Identify which cell holds the provided text, then report its (x, y) central coordinate. 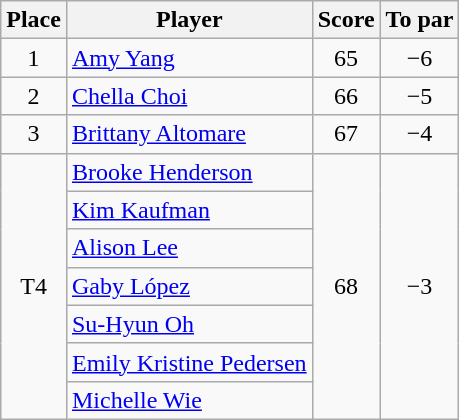
Player (189, 20)
−5 (420, 96)
−3 (420, 286)
Brooke Henderson (189, 172)
Chella Choi (189, 96)
Place (34, 20)
−4 (420, 134)
−6 (420, 58)
68 (346, 286)
Michelle Wie (189, 400)
Gaby López (189, 286)
1 (34, 58)
2 (34, 96)
66 (346, 96)
Kim Kaufman (189, 210)
Alison Lee (189, 248)
T4 (34, 286)
Brittany Altomare (189, 134)
Emily Kristine Pedersen (189, 362)
67 (346, 134)
Su-Hyun Oh (189, 324)
3 (34, 134)
Score (346, 20)
Amy Yang (189, 58)
65 (346, 58)
To par (420, 20)
